Pinpoint the cell where the given text exists, returning its [X, Y] midpoint coordinate. 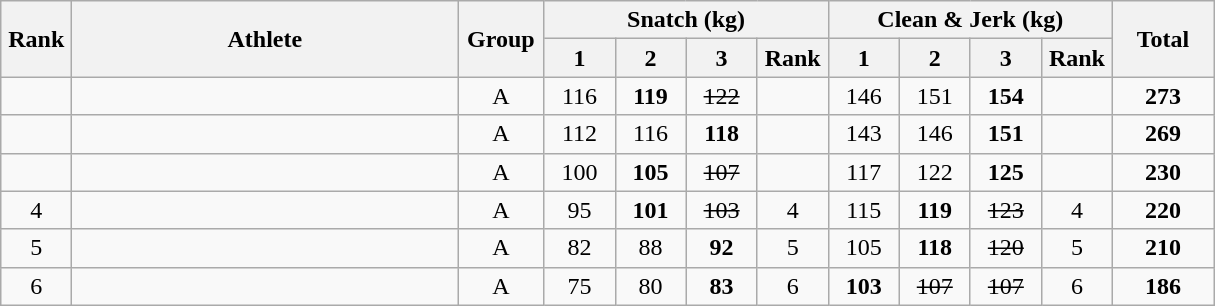
101 [650, 210]
88 [650, 248]
82 [580, 248]
Total [1162, 39]
100 [580, 172]
269 [1162, 134]
273 [1162, 96]
186 [1162, 286]
112 [580, 134]
Athlete [265, 39]
95 [580, 210]
117 [864, 172]
Snatch (kg) [686, 20]
230 [1162, 172]
120 [1006, 248]
115 [864, 210]
143 [864, 134]
210 [1162, 248]
123 [1006, 210]
83 [722, 286]
92 [722, 248]
154 [1006, 96]
125 [1006, 172]
220 [1162, 210]
80 [650, 286]
Clean & Jerk (kg) [970, 20]
Group [501, 39]
75 [580, 286]
